Detect which cell encompasses the target text, then output its (x, y) center coordinate. 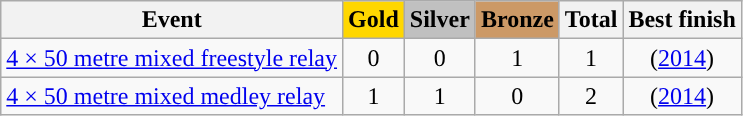
Silver (440, 20)
Best finish (682, 20)
4 × 50 metre mixed medley relay (172, 96)
4 × 50 metre mixed freestyle relay (172, 58)
Bronze (517, 20)
2 (591, 96)
Total (591, 20)
Gold (374, 20)
Event (172, 20)
